From the cell containing the given text, extract its center point as [X, Y] coordinate. 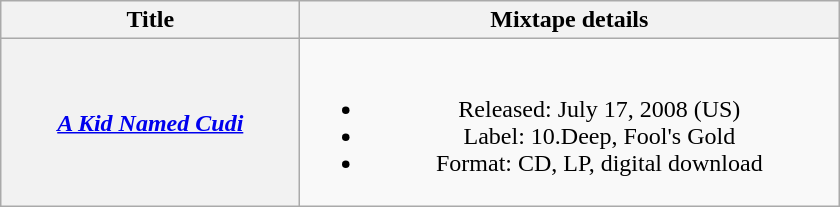
A Kid Named Cudi [150, 122]
Title [150, 20]
Released: July 17, 2008 (US)Label: 10.Deep, Fool's GoldFormat: CD, LP, digital download [570, 122]
Mixtape details [570, 20]
